Determine the [X, Y] coordinate at the center of the cell enclosing the given text.  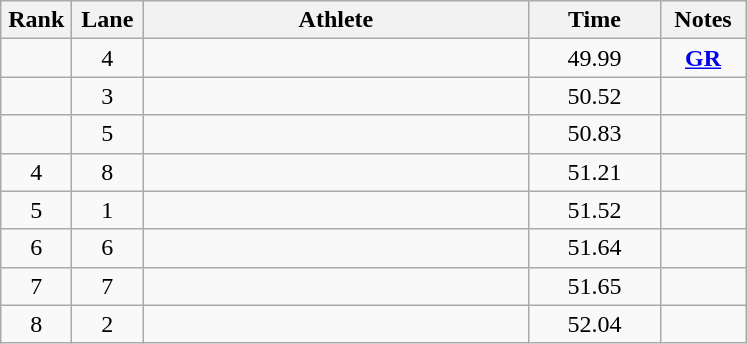
51.21 [594, 172]
Lane [108, 20]
1 [108, 210]
Notes [703, 20]
3 [108, 96]
50.52 [594, 96]
49.99 [594, 58]
Athlete [336, 20]
Time [594, 20]
50.83 [594, 134]
51.65 [594, 286]
51.52 [594, 210]
GR [703, 58]
52.04 [594, 324]
Rank [36, 20]
2 [108, 324]
51.64 [594, 248]
